Find where the given text appears and provide that cell's center as (x, y) coordinate. 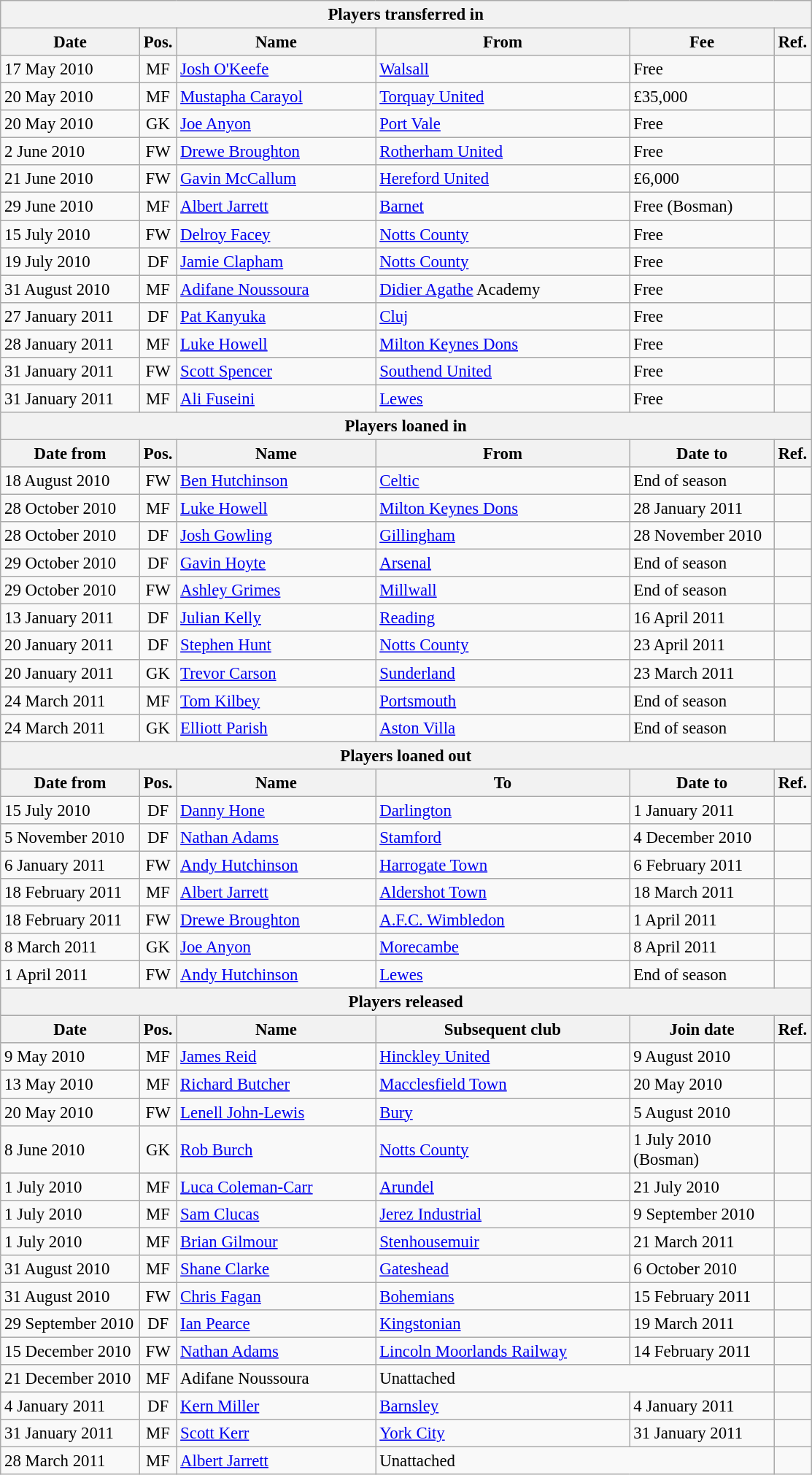
29 September 2010 (70, 1324)
28 November 2010 (702, 536)
Trevor Carson (276, 673)
Brian Gilmour (276, 1241)
Richard Butcher (276, 1085)
23 April 2011 (702, 646)
Jamie Clapham (276, 261)
6 January 2011 (70, 865)
6 October 2010 (702, 1269)
Reading (503, 618)
Aldershot Town (503, 893)
Josh Gowling (276, 536)
8 June 2010 (70, 1149)
Didier Agathe Academy (503, 289)
1 January 2011 (702, 810)
Lincoln Moorlands Railway (503, 1351)
Barnet (503, 207)
Bohemians (503, 1296)
Kingstonian (503, 1324)
Chris Fagan (276, 1296)
Walsall (503, 69)
Scott Spencer (276, 371)
19 July 2010 (70, 261)
21 December 2010 (70, 1379)
Ali Fuseini (276, 398)
Lenell John-Lewis (276, 1112)
A.F.C. Wimbledon (503, 920)
2 June 2010 (70, 152)
27 January 2011 (70, 316)
Gavin McCallum (276, 179)
Gillingham (503, 536)
6 February 2011 (702, 865)
8 April 2011 (702, 947)
Luca Coleman-Carr (276, 1187)
Cluj (503, 316)
Delroy Facey (276, 234)
15 December 2010 (70, 1351)
19 March 2011 (702, 1324)
Ben Hutchinson (276, 481)
16 April 2011 (702, 618)
Free (Bosman) (702, 207)
Rotherham United (503, 152)
York City (503, 1433)
Stamford (503, 838)
Stenhousemuir (503, 1241)
Millwall (503, 590)
Pat Kanyuka (276, 316)
Arundel (503, 1187)
Harrogate Town (503, 865)
Elliott Parish (276, 728)
Scott Kerr (276, 1433)
Players loaned in (406, 426)
Tom Kilbey (276, 701)
21 March 2011 (702, 1241)
Stephen Hunt (276, 646)
21 June 2010 (70, 179)
Bury (503, 1112)
Portsmouth (503, 701)
13 January 2011 (70, 618)
£6,000 (702, 179)
18 August 2010 (70, 481)
Josh O'Keefe (276, 69)
Jerez Industrial (503, 1214)
Kern Miller (276, 1406)
5 August 2010 (702, 1112)
Danny Hone (276, 810)
Ian Pearce (276, 1324)
9 September 2010 (702, 1214)
9 May 2010 (70, 1058)
Subsequent club (503, 1030)
28 March 2011 (70, 1461)
Macclesfield Town (503, 1085)
4 December 2010 (702, 838)
8 March 2011 (70, 947)
23 March 2011 (702, 673)
Sunderland (503, 673)
17 May 2010 (70, 69)
Barnsley (503, 1406)
Gateshead (503, 1269)
Mustapha Carayol (276, 97)
Darlington (503, 810)
Celtic (503, 481)
Shane Clarke (276, 1269)
Players transferred in (406, 15)
29 June 2010 (70, 207)
Arsenal (503, 563)
£35,000 (702, 97)
21 July 2010 (702, 1187)
Hereford United (503, 179)
18 March 2011 (702, 893)
Hinckley United (503, 1058)
Gavin Hoyte (276, 563)
Sam Clucas (276, 1214)
Ashley Grimes (276, 590)
Fee (702, 42)
James Reid (276, 1058)
Morecambe (503, 947)
To (503, 783)
14 February 2011 (702, 1351)
1 July 2010 (Bosman) (702, 1149)
15 February 2011 (702, 1296)
Rob Burch (276, 1149)
Players loaned out (406, 755)
9 August 2010 (702, 1058)
Port Vale (503, 124)
Join date (702, 1030)
Julian Kelly (276, 618)
Players released (406, 1002)
13 May 2010 (70, 1085)
Southend United (503, 371)
Torquay United (503, 97)
5 November 2010 (70, 838)
Aston Villa (503, 728)
